Locate the cell with the specified text and output its (x, y) center coordinate. 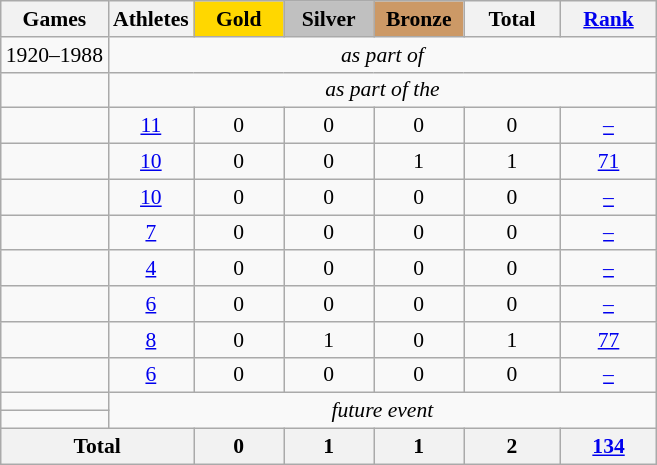
Athletes (151, 19)
as part of the (382, 90)
1920–1988 (54, 55)
Bronze (419, 19)
future event (382, 411)
77 (608, 340)
7 (151, 233)
Gold (239, 19)
as part of (382, 55)
134 (608, 447)
71 (608, 162)
4 (151, 269)
11 (151, 126)
Rank (608, 19)
Games (54, 19)
2 (512, 447)
Silver (329, 19)
8 (151, 340)
